Capture the cell that displays the provided text and extract its [x, y] central coordinate. 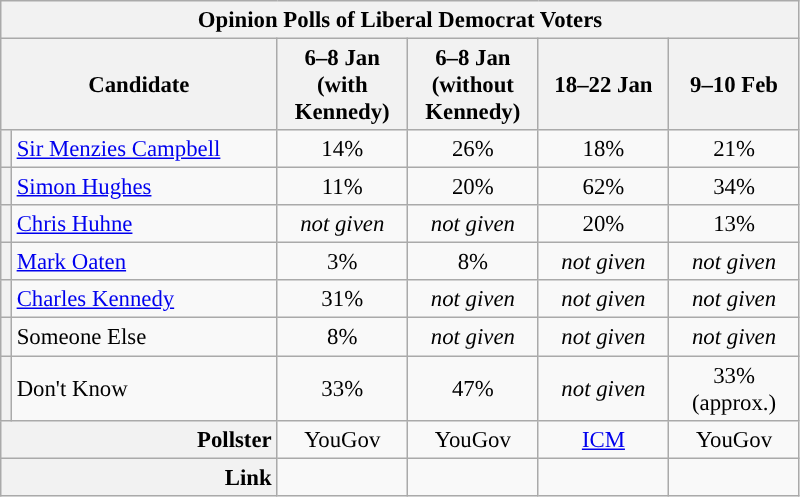
9–10 Feb [734, 85]
11% [342, 187]
Don't Know [144, 388]
Someone Else [144, 337]
34% [734, 187]
Opinion Polls of Liberal Democrat Voters [400, 20]
Mark Oaten [144, 262]
Candidate [139, 85]
6–8 Jan (with Kennedy) [342, 85]
31% [342, 299]
18% [604, 149]
Pollster [139, 439]
13% [734, 224]
Charles Kennedy [144, 299]
33% [342, 388]
62% [604, 187]
6–8 Jan (without Kennedy) [474, 85]
Chris Huhne [144, 224]
Simon Hughes [144, 187]
26% [474, 149]
ICM [604, 439]
47% [474, 388]
3% [342, 262]
21% [734, 149]
Link [139, 477]
14% [342, 149]
33% (approx.) [734, 388]
18–22 Jan [604, 85]
Sir Menzies Campbell [144, 149]
